Capture the cell that displays the provided text and extract its (x, y) central coordinate. 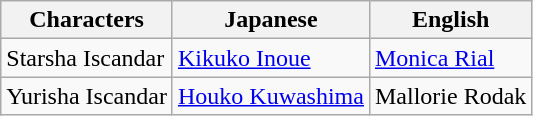
Characters (87, 20)
Houko Kuwashima (270, 96)
Japanese (270, 20)
Monica Rial (450, 58)
Mallorie Rodak (450, 96)
Starsha Iscandar (87, 58)
Yurisha Iscandar (87, 96)
Kikuko Inoue (270, 58)
English (450, 20)
